From the cell containing the given text, extract its center point as [x, y] coordinate. 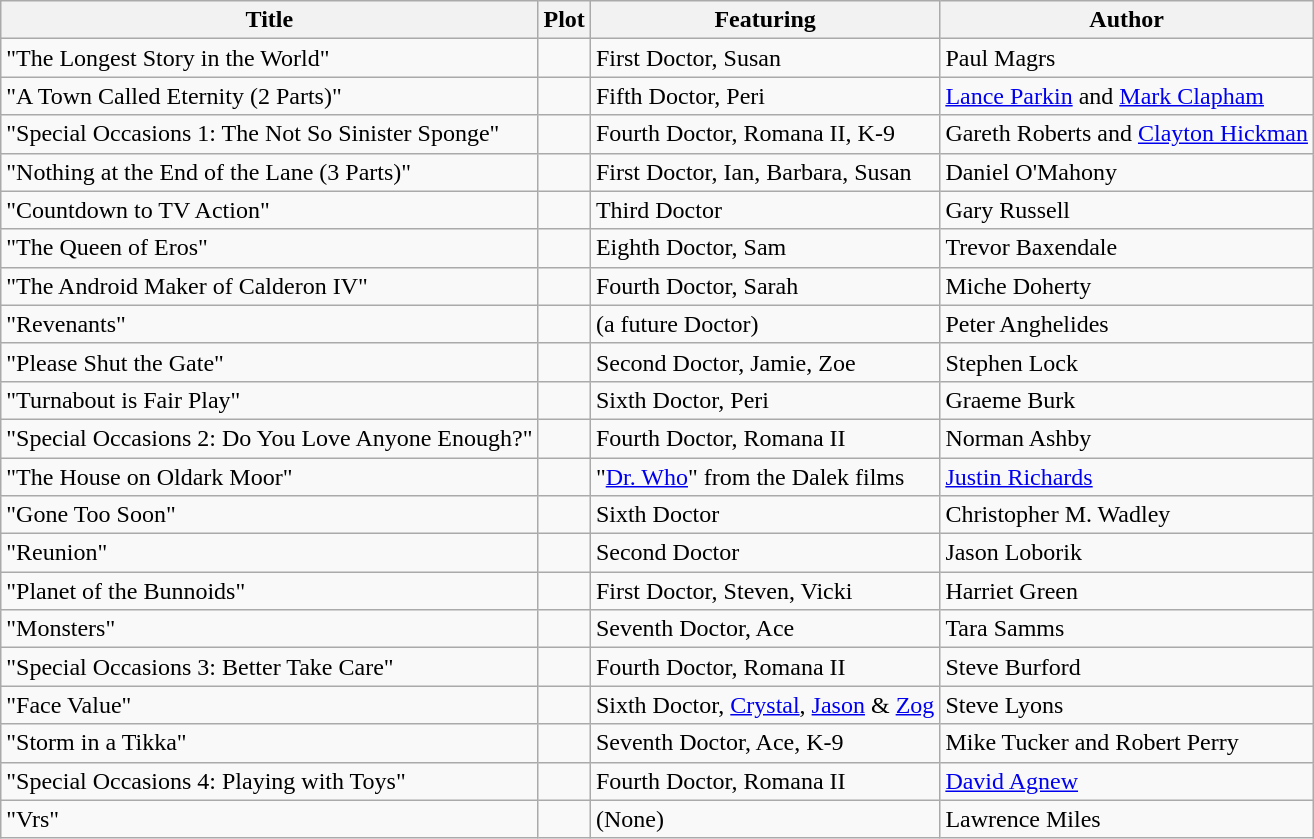
"Countdown to TV Action" [270, 210]
Jason Loborik [1127, 553]
Fourth Doctor, Sarah [764, 286]
Featuring [764, 20]
Stephen Lock [1127, 362]
"Planet of the Bunnoids" [270, 591]
Third Doctor [764, 210]
"A Town Called Eternity (2 Parts)" [270, 96]
(None) [764, 819]
"Monsters" [270, 629]
Tara Samms [1127, 629]
(a future Doctor) [764, 324]
Justin Richards [1127, 477]
First Doctor, Steven, Vicki [764, 591]
Trevor Baxendale [1127, 248]
Second Doctor [764, 553]
"Please Shut the Gate" [270, 362]
"Special Occasions 3: Better Take Care" [270, 667]
Fourth Doctor, Romana II, K-9 [764, 134]
"Vrs" [270, 819]
Sixth Doctor, Crystal, Jason & Zog [764, 705]
Christopher M. Wadley [1127, 515]
Lance Parkin and Mark Clapham [1127, 96]
"Face Value" [270, 705]
"The Android Maker of Calderon IV" [270, 286]
"Special Occasions 1: The Not So Sinister Sponge" [270, 134]
"Nothing at the End of the Lane (3 Parts)" [270, 172]
"Dr. Who" from the Dalek films [764, 477]
Sixth Doctor [764, 515]
Mike Tucker and Robert Perry [1127, 743]
Norman Ashby [1127, 438]
Peter Anghelides [1127, 324]
"Turnabout is Fair Play" [270, 400]
"Special Occasions 2: Do You Love Anyone Enough?" [270, 438]
Second Doctor, Jamie, Zoe [764, 362]
Steve Burford [1127, 667]
Seventh Doctor, Ace, K-9 [764, 743]
Steve Lyons [1127, 705]
"Special Occasions 4: Playing with Toys" [270, 781]
"The House on Oldark Moor" [270, 477]
Daniel O'Mahony [1127, 172]
Paul Magrs [1127, 58]
Gareth Roberts and Clayton Hickman [1127, 134]
First Doctor, Ian, Barbara, Susan [764, 172]
Author [1127, 20]
Eighth Doctor, Sam [764, 248]
Seventh Doctor, Ace [764, 629]
"Reunion" [270, 553]
Harriet Green [1127, 591]
Graeme Burk [1127, 400]
Sixth Doctor, Peri [764, 400]
Plot [564, 20]
"The Longest Story in the World" [270, 58]
David Agnew [1127, 781]
"Storm in a Tikka" [270, 743]
Miche Doherty [1127, 286]
"The Queen of Eros" [270, 248]
First Doctor, Susan [764, 58]
Title [270, 20]
Fifth Doctor, Peri [764, 96]
Lawrence Miles [1127, 819]
"Revenants" [270, 324]
"Gone Too Soon" [270, 515]
Gary Russell [1127, 210]
